Find where the given text appears and provide that cell's center as (X, Y) coordinate. 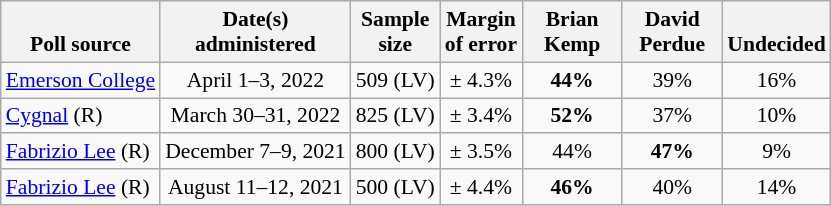
± 3.4% (481, 116)
40% (672, 187)
August 11–12, 2021 (256, 187)
Emerson College (80, 80)
46% (572, 187)
500 (LV) (396, 187)
Cygnal (R) (80, 116)
52% (572, 116)
BrianKemp (572, 32)
47% (672, 152)
Undecided (776, 32)
Marginof error (481, 32)
9% (776, 152)
14% (776, 187)
16% (776, 80)
± 4.4% (481, 187)
825 (LV) (396, 116)
Samplesize (396, 32)
39% (672, 80)
10% (776, 116)
± 4.3% (481, 80)
Date(s)administered (256, 32)
± 3.5% (481, 152)
DavidPerdue (672, 32)
Poll source (80, 32)
April 1–3, 2022 (256, 80)
509 (LV) (396, 80)
March 30–31, 2022 (256, 116)
800 (LV) (396, 152)
December 7–9, 2021 (256, 152)
37% (672, 116)
